Provide the [X, Y] coordinate of the cell's center where the given text is located.  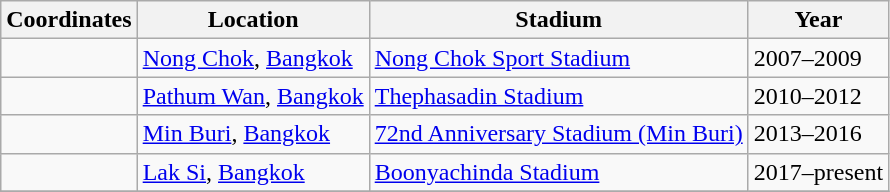
72nd Anniversary Stadium (Min Buri) [558, 134]
Lak Si, Bangkok [253, 172]
Coordinates [69, 20]
2013–2016 [818, 134]
2017–present [818, 172]
Pathum Wan, Bangkok [253, 96]
Year [818, 20]
Nong Chok, Bangkok [253, 58]
Stadium [558, 20]
Location [253, 20]
Thephasadin Stadium [558, 96]
Min Buri, Bangkok [253, 134]
Boonyachinda Stadium [558, 172]
Nong Chok Sport Stadium [558, 58]
2010–2012 [818, 96]
2007–2009 [818, 58]
